Determine the [X, Y] coordinate at the center of the cell enclosing the given text.  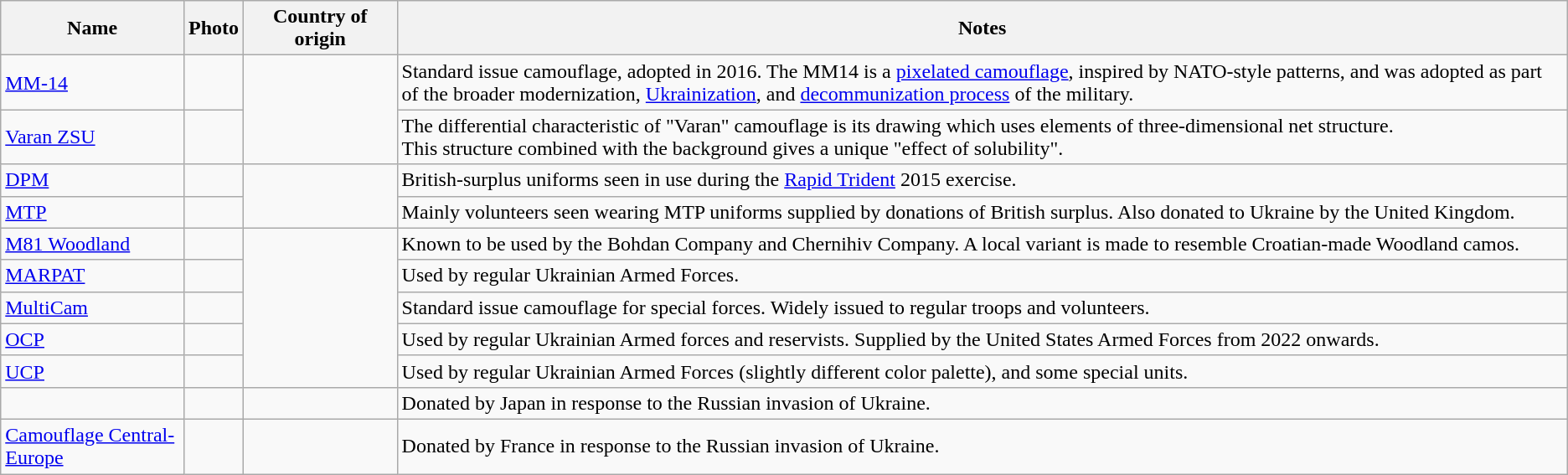
British-surplus uniforms seen in use during the Rapid Trident 2015 exercise. [982, 180]
Notes [982, 28]
MM-14 [92, 82]
Donated by Japan in response to the Russian invasion of Ukraine. [982, 403]
Used by regular Ukrainian Armed Forces (slightly different color palette), and some special units. [982, 371]
OCP [92, 339]
UCP [92, 371]
Camouflage Central-Europe [92, 446]
M81 Woodland [92, 244]
DPM [92, 180]
MARPAT [92, 276]
Donated by France in response to the Russian invasion of Ukraine. [982, 446]
Photo [213, 28]
Used by regular Ukrainian Armed Forces. [982, 276]
Known to be used by the Bohdan Company and Chernihiv Company. A local variant is made to resemble Croatian-made Woodland camos. [982, 244]
Standard issue camouflage for special forces. Widely issued to regular troops and volunteers. [982, 307]
Name [92, 28]
Used by regular Ukrainian Armed forces and reservists. Supplied by the United States Armed Forces from 2022 onwards. [982, 339]
MTP [92, 212]
MultiCam [92, 307]
Mainly volunteers seen wearing MTP uniforms supplied by donations of British surplus. Also donated to Ukraine by the United Kingdom. [982, 212]
Country of origin [321, 28]
Varan ZSU [92, 137]
